Return the (x, y) coordinate for the center point of the cell that contains the specified text.  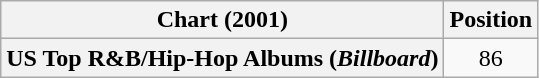
US Top R&B/Hip-Hop Albums (Billboard) (222, 58)
Chart (2001) (222, 20)
86 (491, 58)
Position (491, 20)
